Find where the given text appears and provide that cell's center as [x, y] coordinate. 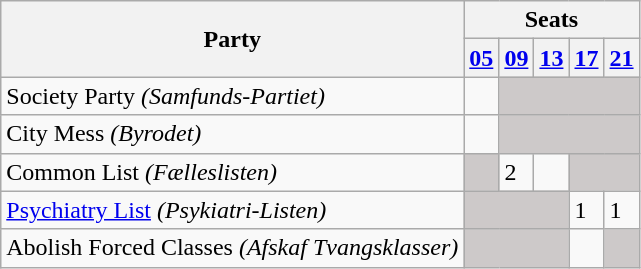
Psychiatry List (Psykiatri-Listen) [232, 210]
05 [482, 58]
Society Party (Samfunds-Partiet) [232, 96]
13 [552, 58]
17 [586, 58]
09 [516, 58]
21 [622, 58]
Party [232, 39]
Seats [552, 20]
Abolish Forced Classes (Afskaf Tvangsklasser) [232, 248]
City Mess (Byrodet) [232, 134]
2 [516, 172]
Common List (Fælleslisten) [232, 172]
